Provide the [X, Y] coordinate of the cell's center where the given text is located.  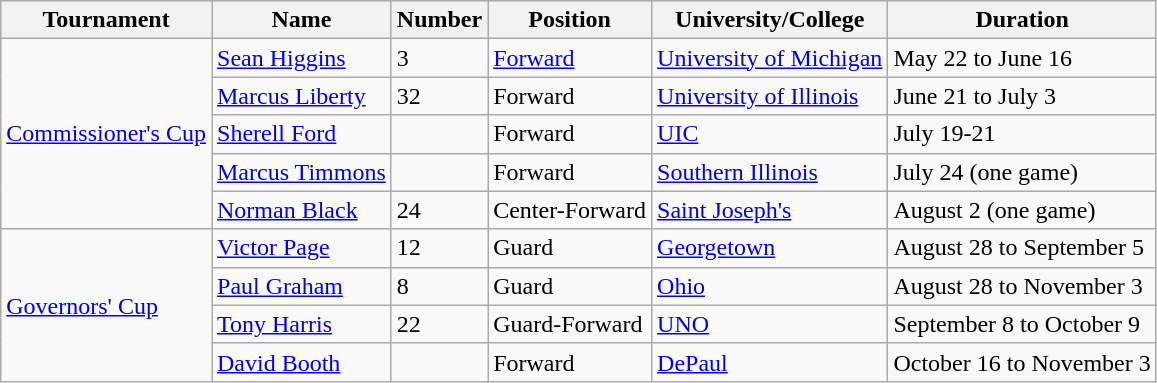
8 [439, 286]
Sean Higgins [302, 58]
University of Illinois [770, 96]
July 19-21 [1022, 134]
June 21 to July 3 [1022, 96]
Marcus Liberty [302, 96]
Norman Black [302, 210]
UIC [770, 134]
Sherell Ford [302, 134]
Marcus Timmons [302, 172]
August 2 (one game) [1022, 210]
Georgetown [770, 248]
3 [439, 58]
Tony Harris [302, 324]
12 [439, 248]
Tournament [106, 20]
Saint Joseph's [770, 210]
Commissioner's Cup [106, 134]
24 [439, 210]
Duration [1022, 20]
September 8 to October 9 [1022, 324]
Position [570, 20]
May 22 to June 16 [1022, 58]
Guard-Forward [570, 324]
UNO [770, 324]
32 [439, 96]
Number [439, 20]
Paul Graham [302, 286]
Ohio [770, 286]
October 16 to November 3 [1022, 362]
University/College [770, 20]
July 24 (one game) [1022, 172]
Governors' Cup [106, 305]
August 28 to September 5 [1022, 248]
University of Michigan [770, 58]
Center-Forward [570, 210]
Name [302, 20]
David Booth [302, 362]
Victor Page [302, 248]
22 [439, 324]
DePaul [770, 362]
August 28 to November 3 [1022, 286]
Southern Illinois [770, 172]
